Capture the cell that displays the provided text and extract its [x, y] central coordinate. 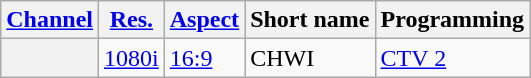
Res. [132, 20]
Channel [50, 20]
Programming [452, 20]
CHWI [310, 58]
Short name [310, 20]
16:9 [204, 58]
CTV 2 [452, 58]
Aspect [204, 20]
1080i [132, 58]
